Search for the cell housing the specified text and yield its (x, y) center coordinate. 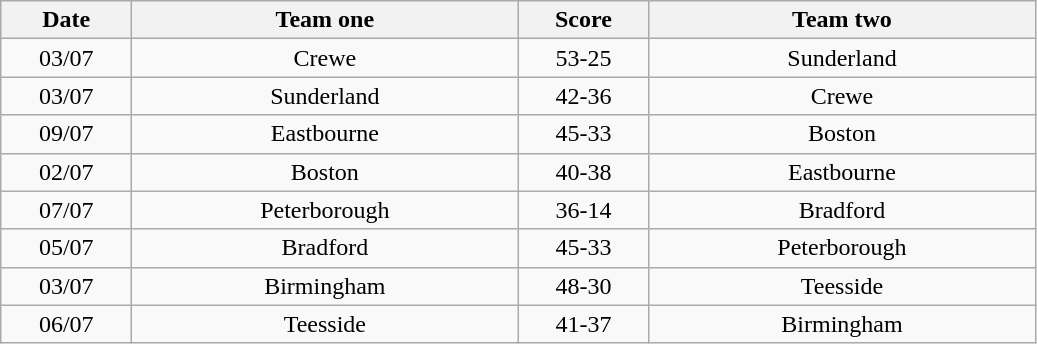
06/07 (66, 324)
41-37 (584, 324)
Date (66, 20)
05/07 (66, 248)
07/07 (66, 210)
40-38 (584, 172)
48-30 (584, 286)
Score (584, 20)
42-36 (584, 96)
Team two (842, 20)
Team one (325, 20)
09/07 (66, 134)
36-14 (584, 210)
53-25 (584, 58)
02/07 (66, 172)
